Pinpoint the cell where the given text exists, returning its [X, Y] midpoint coordinate. 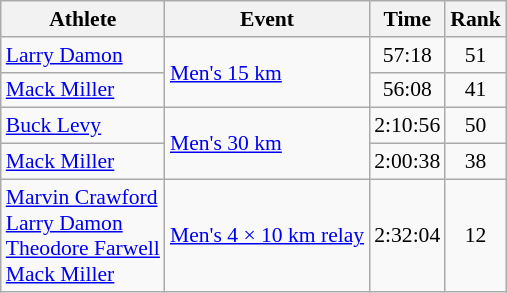
Buck Levy [83, 126]
Larry Damon [83, 55]
Rank [476, 19]
Men's 15 km [267, 72]
2:32:04 [407, 235]
Men's 4 × 10 km relay [267, 235]
Athlete [83, 19]
12 [476, 235]
50 [476, 126]
2:00:38 [407, 162]
51 [476, 55]
Men's 30 km [267, 144]
Time [407, 19]
57:18 [407, 55]
41 [476, 90]
56:08 [407, 90]
Marvin CrawfordLarry DamonTheodore FarwellMack Miller [83, 235]
2:10:56 [407, 126]
38 [476, 162]
Event [267, 19]
